Return the (X, Y) coordinate for the center point of the cell that contains the specified text.  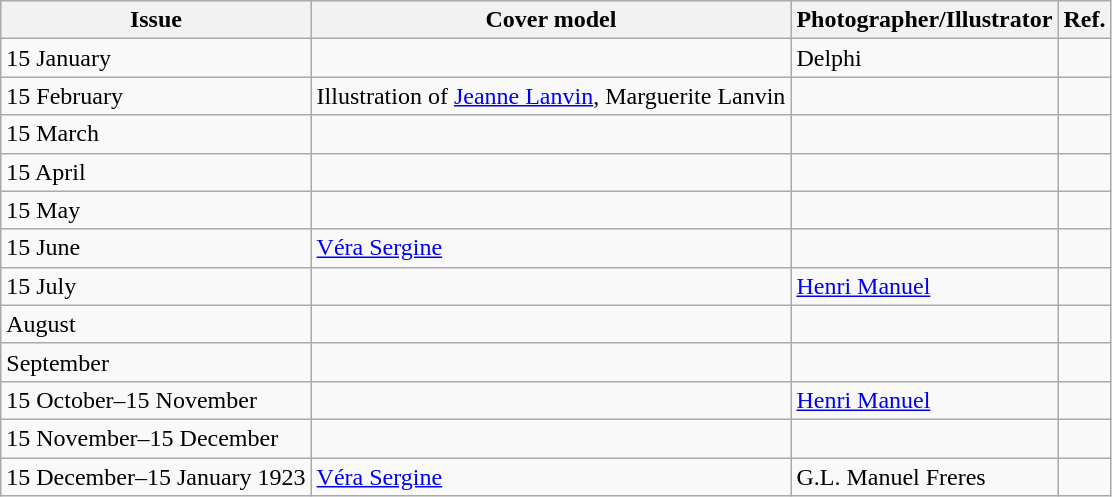
Photographer/Illustrator (924, 20)
Issue (156, 20)
15 October–15 November (156, 400)
G.L. Manuel Freres (924, 477)
Illustration of Jeanne Lanvin, Marguerite Lanvin (551, 96)
15 July (156, 286)
15 January (156, 58)
September (156, 362)
Cover model (551, 20)
15 December–15 January 1923 (156, 477)
Ref. (1084, 20)
15 June (156, 248)
15 November–15 December (156, 438)
Delphi (924, 58)
August (156, 324)
15 May (156, 210)
15 March (156, 134)
15 April (156, 172)
15 February (156, 96)
